Capture the cell that displays the provided text and extract its (x, y) central coordinate. 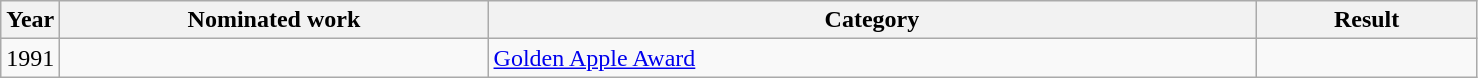
Result (1366, 20)
Category (872, 20)
Golden Apple Award (872, 58)
1991 (30, 58)
Year (30, 20)
Nominated work (274, 20)
